For the text-containing cell, return its midpoint in [X, Y] coordinate format. 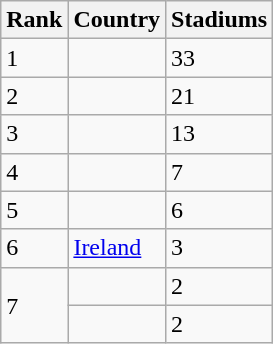
13 [220, 134]
1 [34, 58]
4 [34, 172]
5 [34, 210]
Stadiums [220, 20]
Ireland [117, 248]
33 [220, 58]
Country [117, 20]
21 [220, 96]
Rank [34, 20]
